For the text-containing cell, return its midpoint in (X, Y) coordinate format. 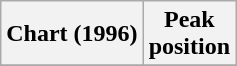
Chart (1996) (72, 34)
Peakposition (189, 34)
